Provide the [X, Y] coordinate of the cell's center where the given text is located.  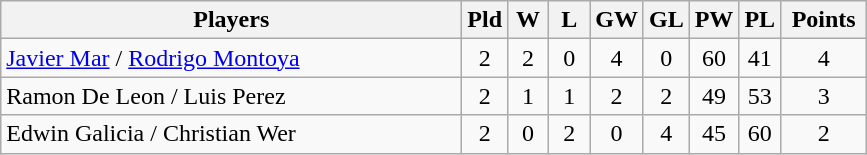
53 [760, 96]
Javier Mar / Rodrigo Montoya [232, 58]
PW [714, 20]
Ramon De Leon / Luis Perez [232, 96]
GL [666, 20]
PL [760, 20]
Edwin Galicia / Christian Wer [232, 134]
L [570, 20]
45 [714, 134]
49 [714, 96]
W [528, 20]
Points [824, 20]
Pld [485, 20]
GW [617, 20]
41 [760, 58]
3 [824, 96]
Players [232, 20]
